Extract the [x, y] coordinate from the center of the cell holding the provided text.  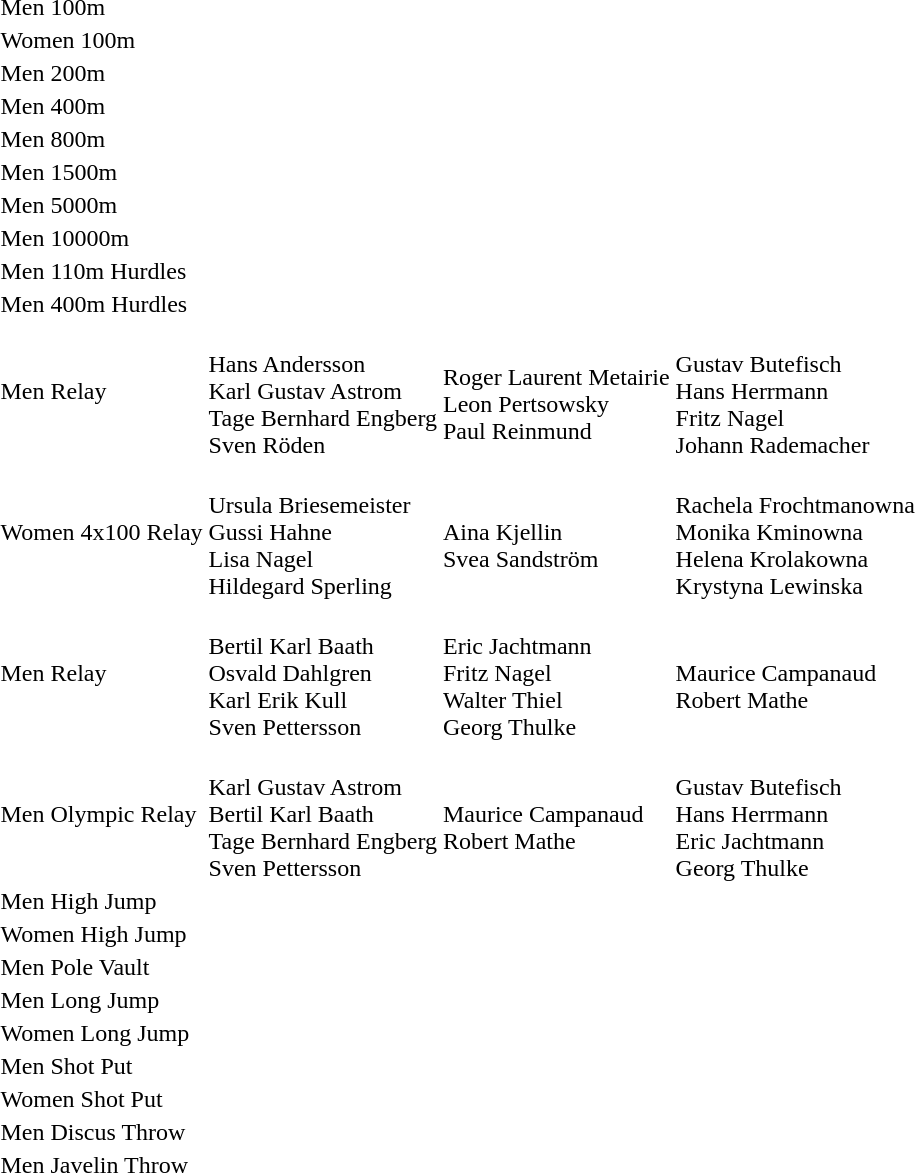
Aina KjellinSvea Sandström [557, 532]
Karl Gustav AstromBertil Karl BaathTage Bernhard EngbergSven Pettersson [322, 814]
Bertil Karl BaathOsvald DahlgrenKarl Erik KullSven Pettersson [322, 673]
Roger Laurent MetairieLeon PertsowskyPaul Reinmund [557, 391]
Eric JachtmannFritz NagelWalter ThielGeorg Thulke [557, 673]
Maurice CampanaudRobert Mathe [557, 814]
Ursula BriesemeisterGussi HahneLisa NagelHildegard Sperling [322, 532]
Hans AnderssonKarl Gustav AstromTage Bernhard EngbergSven Röden [322, 391]
